Extract the (x, y) coordinate from the center of the cell holding the provided text.  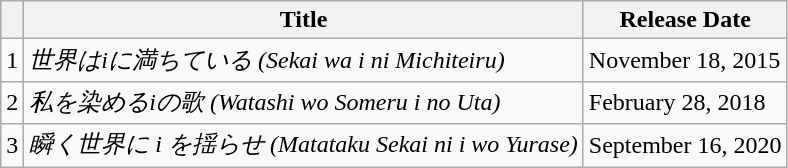
私を染めるiの歌 (Watashi wo Someru i no Uta) (304, 102)
February 28, 2018 (685, 102)
September 16, 2020 (685, 146)
世界はiに満ちている (Sekai wa i ni Michiteiru) (304, 60)
3 (12, 146)
1 (12, 60)
Title (304, 20)
2 (12, 102)
Release Date (685, 20)
November 18, 2015 (685, 60)
瞬く世界に i を揺らせ (Matataku Sekai ni i wo Yurase) (304, 146)
